Capture the cell that displays the provided text and extract its [x, y] central coordinate. 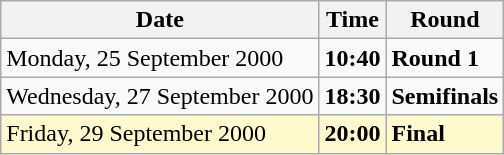
Wednesday, 27 September 2000 [160, 96]
Friday, 29 September 2000 [160, 134]
Round [445, 20]
Round 1 [445, 58]
Final [445, 134]
Semifinals [445, 96]
Monday, 25 September 2000 [160, 58]
10:40 [352, 58]
20:00 [352, 134]
18:30 [352, 96]
Date [160, 20]
Time [352, 20]
